Search for the cell housing the specified text and yield its [X, Y] center coordinate. 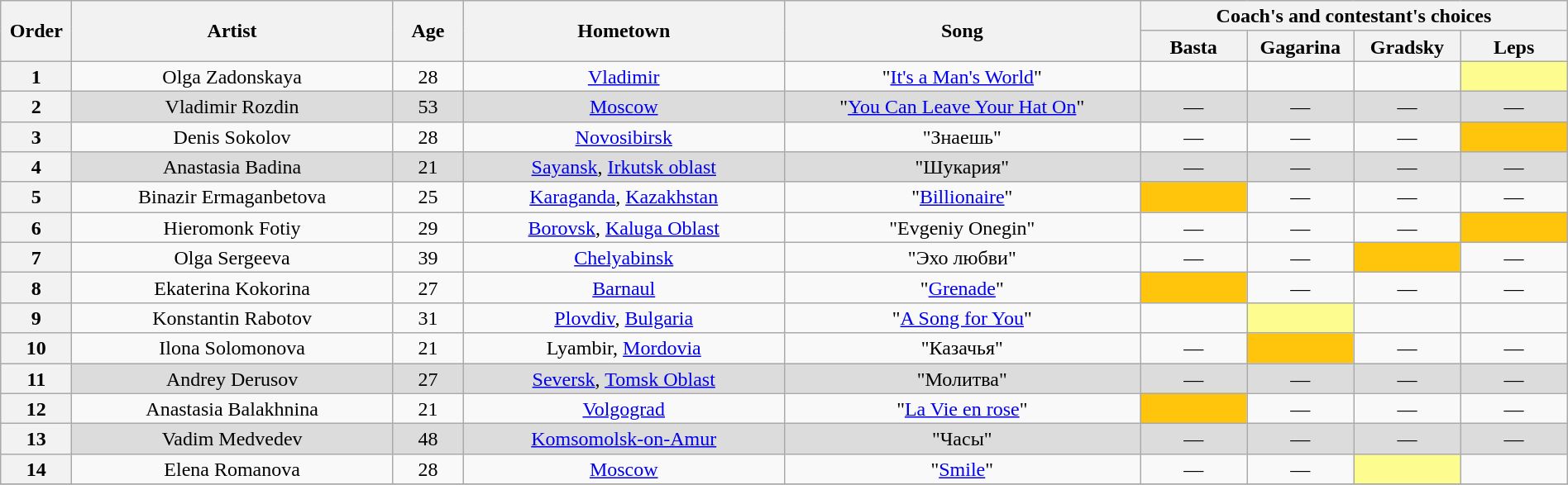
"Казачья" [963, 349]
Order [36, 31]
12 [36, 408]
4 [36, 167]
1 [36, 76]
6 [36, 228]
Komsomolsk-on-Amur [624, 440]
Vladimir [624, 76]
Konstantin Rabotov [232, 317]
Vladimir Rozdin [232, 106]
"Billionaire" [963, 197]
Borovsk, Kaluga Oblast [624, 228]
Song [963, 31]
"Знаешь" [963, 137]
"Evgeniy Onegin" [963, 228]
Age [428, 31]
Coach's and contestant's choices [1355, 17]
25 [428, 197]
"Шукария" [963, 167]
"It's a Man's World" [963, 76]
Binazir Ermaganbetova [232, 197]
14 [36, 469]
Sayansk, Irkutsk oblast [624, 167]
Lyambir, Mordovia [624, 349]
"Молитва" [963, 378]
Ekaterina Kokorina [232, 288]
"A Song for You" [963, 317]
Anastasia Badina [232, 167]
Barnaul [624, 288]
Vadim Medvedev [232, 440]
Novosibirsk [624, 137]
Olga Sergeeva [232, 258]
Olga Zadonskaya [232, 76]
Gagarina [1300, 46]
13 [36, 440]
Elena Romanova [232, 469]
Hieromonk Fotiy [232, 228]
Volgograd [624, 408]
31 [428, 317]
Karaganda, Kazakhstan [624, 197]
"Smile" [963, 469]
48 [428, 440]
8 [36, 288]
Ilona Solomonova [232, 349]
Andrey Derusov [232, 378]
Chelyabinsk [624, 258]
Denis Sokolov [232, 137]
Hometown [624, 31]
"Эхо любви" [963, 258]
7 [36, 258]
3 [36, 137]
39 [428, 258]
10 [36, 349]
Artist [232, 31]
11 [36, 378]
Seversk, Tomsk Oblast [624, 378]
5 [36, 197]
Leps [1513, 46]
"Часы" [963, 440]
Gradsky [1408, 46]
53 [428, 106]
Plovdiv, Bulgaria [624, 317]
29 [428, 228]
2 [36, 106]
9 [36, 317]
Anastasia Balakhnina [232, 408]
Basta [1194, 46]
"Grenade" [963, 288]
"La Vie en rose" [963, 408]
"You Can Leave Your Hat On" [963, 106]
